For the text-containing cell, return its midpoint in [x, y] coordinate format. 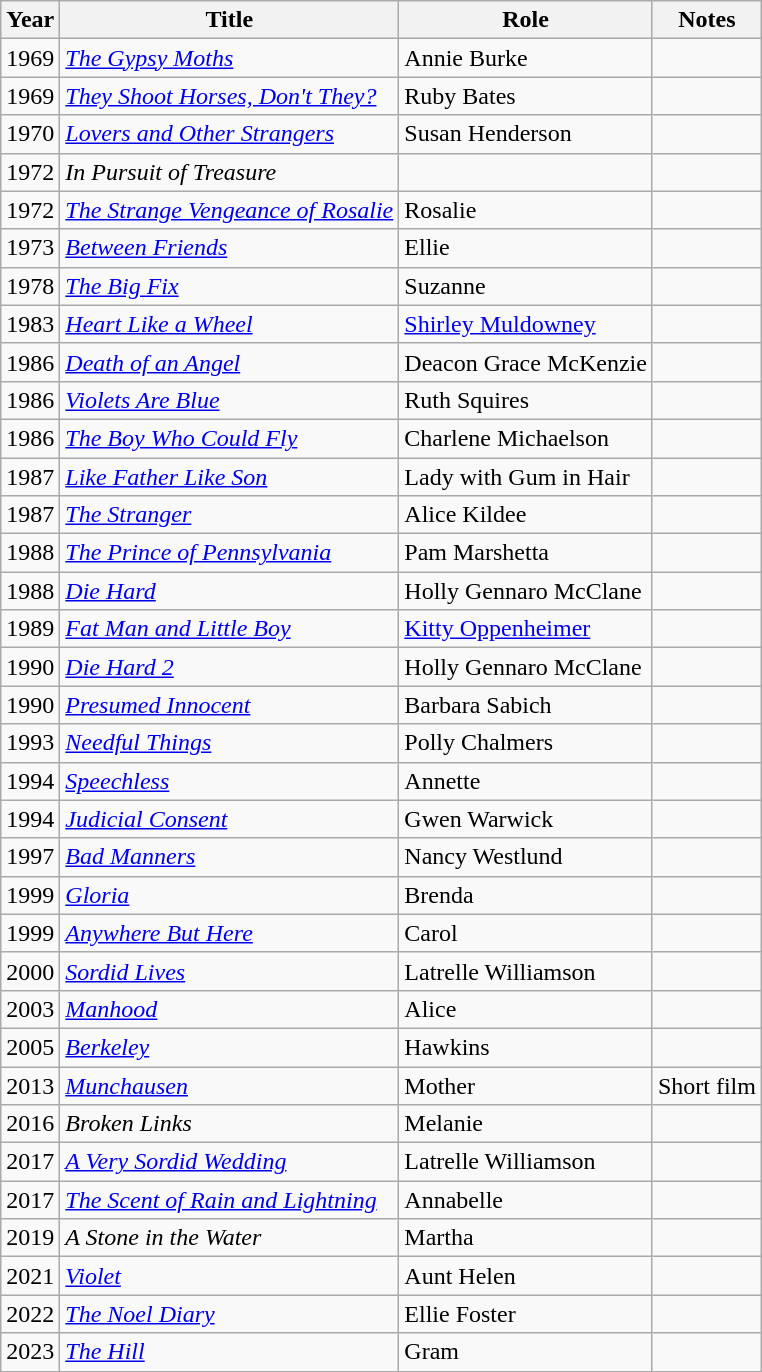
Martha [526, 1238]
Susan Henderson [526, 134]
Ellie [526, 248]
Gram [526, 1352]
1970 [30, 134]
2022 [30, 1314]
Aunt Helen [526, 1276]
The Stranger [230, 515]
Alice Kildee [526, 515]
2000 [30, 971]
2005 [30, 1047]
Broken Links [230, 1124]
Ruby Bates [526, 96]
Shirley Muldowney [526, 324]
Mother [526, 1085]
Role [526, 20]
Heart Like a Wheel [230, 324]
Munchausen [230, 1085]
Brenda [526, 895]
Carol [526, 933]
The Gypsy Moths [230, 58]
Alice [526, 1009]
1973 [30, 248]
Rosalie [526, 210]
Year [30, 20]
Notes [706, 20]
Bad Manners [230, 857]
They Shoot Horses, Don't They? [230, 96]
Pam Marshetta [526, 553]
A Very Sordid Wedding [230, 1162]
Manhood [230, 1009]
Presumed Innocent [230, 705]
1978 [30, 286]
1993 [30, 743]
Violets Are Blue [230, 400]
The Noel Diary [230, 1314]
Deacon Grace McKenzie [526, 362]
1997 [30, 857]
Fat Man and Little Boy [230, 629]
Like Father Like Son [230, 477]
Lovers and Other Strangers [230, 134]
Gloria [230, 895]
Annie Burke [526, 58]
The Strange Vengeance of Rosalie [230, 210]
Die Hard [230, 591]
The Hill [230, 1352]
Anywhere But Here [230, 933]
Charlene Michaelson [526, 438]
Needful Things [230, 743]
Violet [230, 1276]
In Pursuit of Treasure [230, 172]
1983 [30, 324]
Annabelle [526, 1200]
Berkeley [230, 1047]
Between Friends [230, 248]
Death of an Angel [230, 362]
Nancy Westlund [526, 857]
Sordid Lives [230, 971]
A Stone in the Water [230, 1238]
The Scent of Rain and Lightning [230, 1200]
Die Hard 2 [230, 667]
2013 [30, 1085]
Barbara Sabich [526, 705]
2003 [30, 1009]
Speechless [230, 781]
Kitty Oppenheimer [526, 629]
2016 [30, 1124]
Lady with Gum in Hair [526, 477]
Ellie Foster [526, 1314]
Polly Chalmers [526, 743]
The Prince of Pennsylvania [230, 553]
The Boy Who Could Fly [230, 438]
2023 [30, 1352]
Melanie [526, 1124]
Suzanne [526, 286]
Judicial Consent [230, 819]
Title [230, 20]
2019 [30, 1238]
Gwen Warwick [526, 819]
Short film [706, 1085]
The Big Fix [230, 286]
2021 [30, 1276]
Annette [526, 781]
1989 [30, 629]
Ruth Squires [526, 400]
Hawkins [526, 1047]
